Determine the (x, y) coordinate at the center of the cell enclosing the given text.  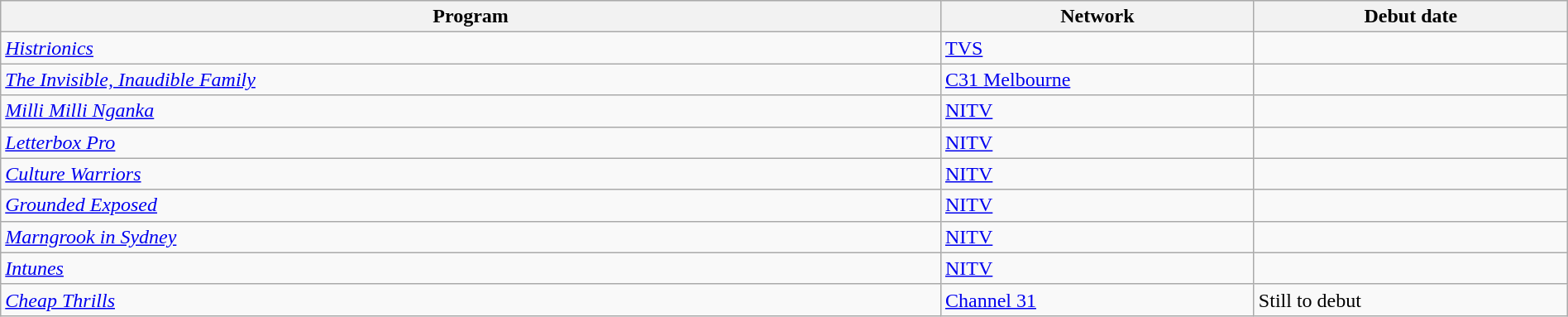
Cheap Thrills (471, 300)
C31 Melbourne (1097, 79)
Channel 31 (1097, 300)
Marngrook in Sydney (471, 237)
The Invisible, Inaudible Family (471, 79)
Grounded Exposed (471, 205)
Intunes (471, 268)
Debut date (1411, 17)
Culture Warriors (471, 174)
Milli Milli Nganka (471, 111)
Letterbox Pro (471, 142)
TVS (1097, 48)
Histrionics (471, 48)
Program (471, 17)
Still to debut (1411, 300)
Network (1097, 17)
